Provide the (X, Y) coordinate of the cell's center where the given text is located.  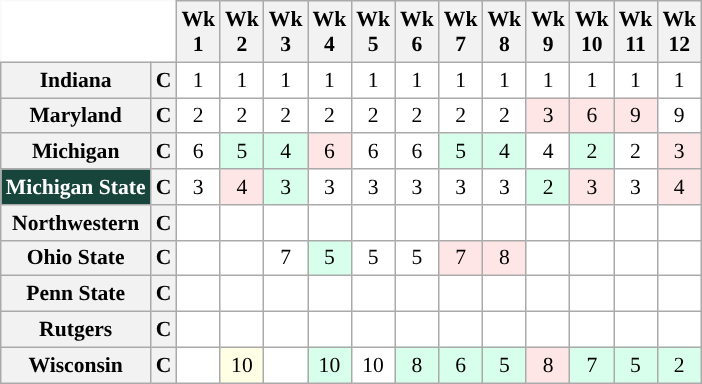
Wk2 (242, 32)
Wk7 (461, 32)
Wk9 (548, 32)
Wk1 (198, 32)
Michigan State (76, 187)
Indiana (76, 80)
Wk5 (373, 32)
Wk10 (592, 32)
Wisconsin (76, 365)
Rutgers (76, 330)
Michigan (76, 152)
Wk12 (679, 32)
Wk11 (636, 32)
Wk6 (417, 32)
Northwestern (76, 223)
Ohio State (76, 258)
Wk3 (286, 32)
Penn State (76, 294)
Maryland (76, 116)
Wk4 (330, 32)
Wk8 (504, 32)
